Provide the [x, y] coordinate of the cell's center where the given text is located.  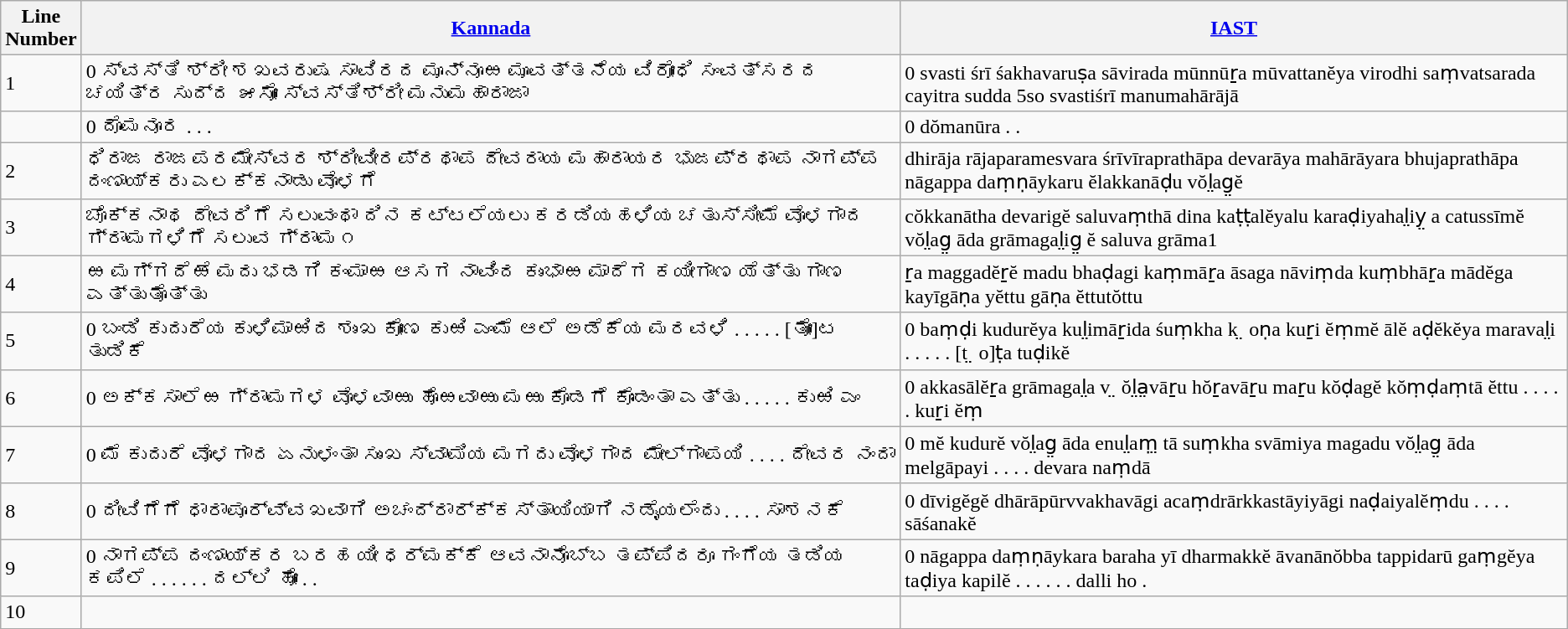
LineNumber [41, 28]
0 ಬಂಡಿ ಕುದುರೆಯ ಕುಳಿಮಾಱಿದ ಶುಂಖ ಕೋಣ ಕುಱಿ ಎಂಮೆ ಆಲೆ ಅಡೆಕೆಯ ಮರವಳಿ . . . . . [ತೋ]ಟ ತುಡಿಕೆ [491, 341]
IAST [1234, 28]
0 ನಾಗಪ್ಪ ದಂಣಾಯ್ಕರ ಬರಹ ಯೀ ಧರ್ಮಕ್ಕೆ ಆವನಾನೊಬ್ಬ ತಪ್ಪಿದರೂ ಗಂಗೆಯ ತಡಿಯ ಕಪಿಲೆ . . . . . . ದಲ್ಲಿ ಹೋ . . [491, 568]
3 [41, 227]
ಚೊಕ್ಕನಾಥ ದೇವರಿಗೆ ಸಲುವಂಥಾ ದಿನ ಕಟ್ಟಲೆಯಲು ಕರಡಿಯಹಳಿಯ ಚತುಸ್ಸೀಮೆ ವೊಳಗಾದ ಗ್ರಾಮಗಳಿಗೆ ಸಲುವ ಗ್ರಾಮ೧ [491, 227]
2 [41, 171]
1 [41, 84]
0 ಸ್ವಸ್ತಿ ಶ್ರೀ ಶಖವರುಷ ಸಾವಿರದ ಮೂನ್ನೂಱ ಮೂವತ್ತನೆಯ ವಿರೋಧಿ ಸಂವತ್ಸರದ ಚಯಿತ್ರ ಸುದ್ದ ೫ಸೋ ಸ್ವಸ್ತಿಶ್ರೀ ಮನುಮಹಾರಾಜಾ [491, 84]
0 akkasālĕṟa grāmagal̤a v ̤ ŏl̤a̤vāṟu hŏṟavāṟu maṟu kŏḍagĕ kŏṃḍaṃtā ĕttu . . . . . kuṟi ĕṃ [1234, 398]
0 ಮೆ ಕುದುರೆ ವೊಳಗಾದ ಏನುಳಂತಾ ಸುಂಖ ಸ್ವಾಮಿಯ ಮಗದು ವೊಳಗಾದ ಮೇಲ್ಗಾಪಯಿ . . . . ದೇವರ ನಂದಾ [491, 455]
cŏkkanātha devarigĕ saluvaṃthā dina kaṭṭalĕyalu karaḍiyahal̤iy̤ a catussīmĕ vŏl̤ag̤ āda grāmagal̤ig̤ ĕ saluva grāma1 [1234, 227]
0 svasti śrī śakhavaruṣa sāvirada mūnnūṟa mūvattanĕya virodhi saṃvatsarada cayitra sudda 5so svastiśrī manumahārājā [1234, 84]
ಱ ಮಗ್ಗದೆಱೆ ಮದು ಭಡಗಿ ಕಂಮಾಱ ಆಸಗ ನಾವಿಂದ ಕುಂಭಾಱ ಮಾದೆಗ ಕಯೀಗಾಣ ಯೆತ್ತು ಗಾಣ ಎತ್ತುತೊತ್ತು [491, 284]
0 ಅಕ್ಕಸಾಲೆಱ ಗ್ರಾಮಗಳ ವೊಳವಾಱು ಹೊಱವಾಱು ಮಱು ಕೊಡಗೆ ಕೊಂಡಂತಾ ಎತ್ತು . . . . . ಕುಱಿ ಎಂ [491, 398]
0 nāgappa daṃṇāykara baraha yī dharmakkĕ āvanānŏbba tappidarū gaṃgĕya taḍiya kapilĕ . . . . . . dalli ho . [1234, 568]
0 mĕ kudurĕ vŏl̤ag̤ āda enul̤aṃ̤ tā suṃkha svāmiya magadu vŏl̤ag̤ āda melgāpayi . . . . devara naṃdā [1234, 455]
0 baṃḍi kudurĕya kul̤imāṟida śuṃkha k ̤ oṇa kuṟi ĕṃmĕ ālĕ aḍĕkĕya maraval̤i . . . . . [t ̤ o]ṭa tuḍikĕ [1234, 341]
7 [41, 455]
0 ದೊಮನೂರ . . . [491, 126]
0 dīvigĕgĕ dhārāpūrvvakhavāgi acaṃdrārkkastāyiyāgi naḍaiyalĕṃdu . . . . sāśanakĕ [1234, 511]
8 [41, 511]
9 [41, 568]
6 [41, 398]
ಧಿರಾಜ ರಾಜಪರಮೇಸ್ವರ ಶ್ರೀವೀರಪ್ರಥಾಪ ದೇವರಾಯ ಮಹಾರಾಯರ ಭುಜಪ್ರಥಾಪ ನಾಗಪ್ಪ ದಂಣಾಯ್ಕರು ಎಲಕ್ಕನಾಡು ವೊಳಗೆ [491, 171]
Kannada [491, 28]
0 dŏmanūra . . [1234, 126]
10 [41, 612]
dhirāja rājaparamesvara śrīvīraprathāpa devarāya mahārāyara bhujaprathāpa nāgappa daṃṇāykaru ĕlakkanāḍu vŏl̤ag̤ĕ [1234, 171]
ṟa maggadĕṟĕ madu bhaḍagi kaṃmāṟa āsaga nāviṃda kuṃbhāṟa mādĕga kayīgāṇa yĕttu gāṇa ĕttutŏttu [1234, 284]
5 [41, 341]
0 ದೀವಿಗೆಗೆ ಧಾರಾಪೂರ್ವ್ವಖವಾಗಿ ಅಚಂದ್ರಾರ್ಕ್ಕಸ್ತಾಯಿಯಾಗಿ ನಡೈಯಲೆಂದು . . . . ಸಾಶನಕೆ [491, 511]
4 [41, 284]
